Find where the given text appears and provide that cell's center as [X, Y] coordinate. 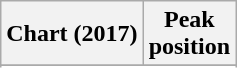
Chart (2017) [72, 34]
Peakposition [189, 34]
